Detect which cell encompasses the target text, then output its (x, y) center coordinate. 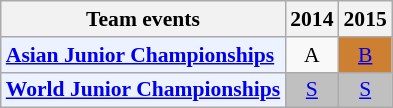
2014 (312, 19)
2015 (366, 19)
A (312, 55)
World Junior Championships (143, 90)
B (366, 55)
Team events (143, 19)
Asian Junior Championships (143, 55)
